Locate the cell with the specified text and output its (x, y) center coordinate. 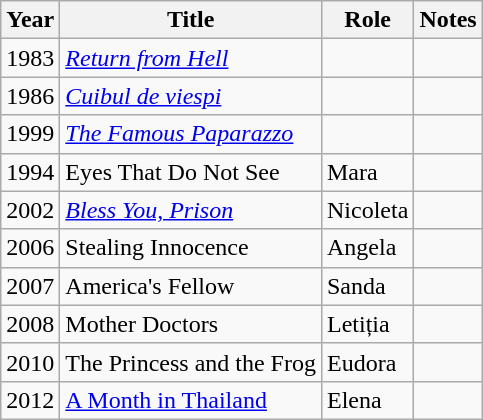
1994 (30, 172)
Mother Doctors (191, 324)
Elena (367, 400)
Return from Hell (191, 58)
The Famous Paparazzo (191, 134)
Sanda (367, 286)
Stealing Innocence (191, 248)
Role (367, 20)
2006 (30, 248)
Cuibul de viespi (191, 96)
1986 (30, 96)
A Month in Thailand (191, 400)
2002 (30, 210)
Year (30, 20)
Eyes That Do Not See (191, 172)
2012 (30, 400)
2007 (30, 286)
2010 (30, 362)
Mara (367, 172)
Angela (367, 248)
America's Fellow (191, 286)
The Princess and the Frog (191, 362)
2008 (30, 324)
1999 (30, 134)
Nicoleta (367, 210)
Bless You, Prison (191, 210)
1983 (30, 58)
Title (191, 20)
Letiția (367, 324)
Eudora (367, 362)
Notes (448, 20)
